Capture the cell that displays the provided text and extract its [x, y] central coordinate. 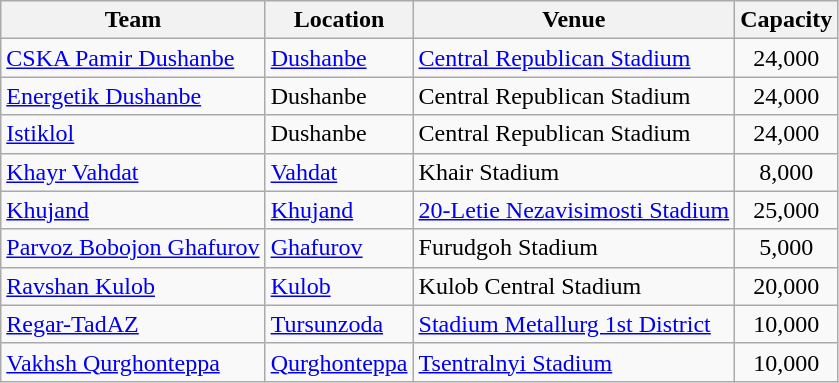
Team [133, 20]
Location [339, 20]
25,000 [786, 210]
5,000 [786, 248]
20,000 [786, 286]
Parvoz Bobojon Ghafurov [133, 248]
Venue [574, 20]
Furudgoh Stadium [574, 248]
Ravshan Kulob [133, 286]
Regar-TadAZ [133, 324]
CSKA Pamir Dushanbe [133, 58]
Energetik Dushanbe [133, 96]
Stadium Metallurg 1st District [574, 324]
Kulob [339, 286]
Kulob Central Stadium [574, 286]
Tursunzoda [339, 324]
Istiklol [133, 134]
Qurghonteppa [339, 362]
Khair Stadium [574, 172]
Vakhsh Qurghonteppa [133, 362]
Khayr Vahdat [133, 172]
8,000 [786, 172]
20-Letie Nezavisimosti Stadium [574, 210]
Vahdat [339, 172]
Ghafurov [339, 248]
Tsentralnyi Stadium [574, 362]
Capacity [786, 20]
